Output the [x, y] coordinate of the center of the cell containing the given text.  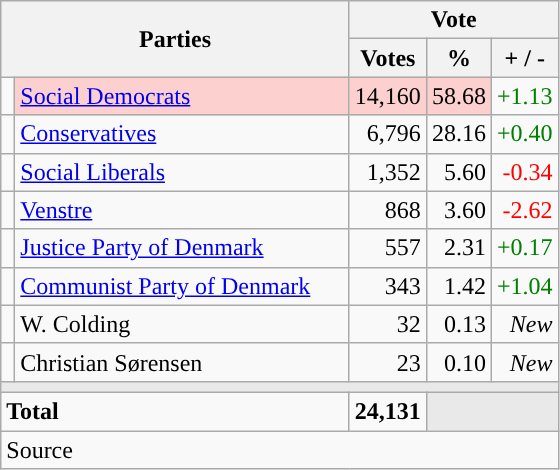
Venstre [182, 210]
Source [280, 449]
Parties [176, 39]
Christian Sørensen [182, 362]
14,160 [388, 96]
W. Colding [182, 324]
Justice Party of Denmark [182, 248]
868 [388, 210]
343 [388, 286]
Conservatives [182, 134]
+0.40 [524, 134]
-0.34 [524, 172]
1.42 [458, 286]
557 [388, 248]
+1.13 [524, 96]
24,131 [388, 411]
58.68 [458, 96]
23 [388, 362]
+ / - [524, 58]
32 [388, 324]
2.31 [458, 248]
1,352 [388, 172]
0.13 [458, 324]
0.10 [458, 362]
Communist Party of Denmark [182, 286]
Votes [388, 58]
Total [176, 411]
Vote [454, 20]
Social Democrats [182, 96]
6,796 [388, 134]
5.60 [458, 172]
% [458, 58]
28.16 [458, 134]
+0.17 [524, 248]
-2.62 [524, 210]
Social Liberals [182, 172]
3.60 [458, 210]
+1.04 [524, 286]
